Output the (X, Y) coordinate of the center of the cell containing the given text.  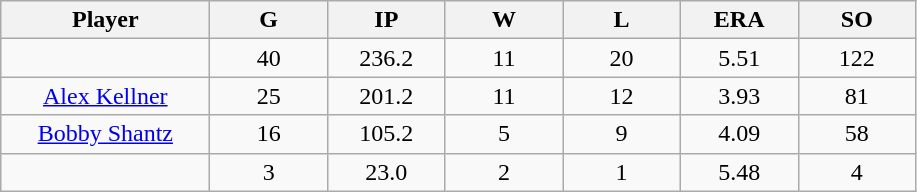
IP (386, 20)
81 (857, 96)
201.2 (386, 96)
L (622, 20)
58 (857, 134)
122 (857, 58)
5.48 (739, 172)
1 (622, 172)
3.93 (739, 96)
5.51 (739, 58)
W (504, 20)
20 (622, 58)
G (269, 20)
Alex Kellner (106, 96)
236.2 (386, 58)
4 (857, 172)
SO (857, 20)
ERA (739, 20)
Player (106, 20)
40 (269, 58)
105.2 (386, 134)
2 (504, 172)
9 (622, 134)
4.09 (739, 134)
23.0 (386, 172)
5 (504, 134)
3 (269, 172)
12 (622, 96)
Bobby Shantz (106, 134)
16 (269, 134)
25 (269, 96)
